Determine the [x, y] coordinate at the center of the cell enclosing the given text.  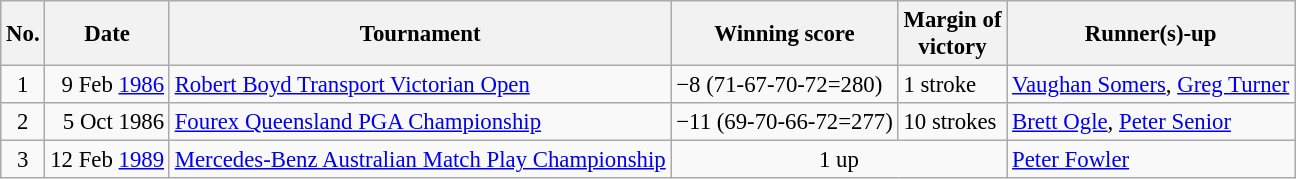
Brett Ogle, Peter Senior [1151, 122]
Tournament [420, 34]
10 strokes [952, 122]
1 stroke [952, 85]
Robert Boyd Transport Victorian Open [420, 85]
Mercedes-Benz Australian Match Play Championship [420, 160]
3 [23, 160]
1 [23, 85]
−8 (71-67-70-72=280) [784, 85]
Winning score [784, 34]
−11 (69-70-66-72=277) [784, 122]
Runner(s)-up [1151, 34]
5 Oct 1986 [107, 122]
No. [23, 34]
Margin ofvictory [952, 34]
2 [23, 122]
Vaughan Somers, Greg Turner [1151, 85]
Date [107, 34]
1 up [839, 160]
Peter Fowler [1151, 160]
9 Feb 1986 [107, 85]
12 Feb 1989 [107, 160]
Fourex Queensland PGA Championship [420, 122]
